Search for the cell housing the specified text and yield its (x, y) center coordinate. 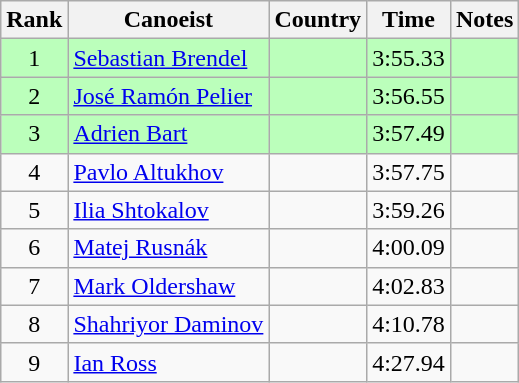
9 (34, 362)
José Ramón Pelier (168, 96)
4:27.94 (409, 362)
4 (34, 172)
7 (34, 286)
Pavlo Altukhov (168, 172)
4:10.78 (409, 324)
Rank (34, 20)
Sebastian Brendel (168, 58)
3 (34, 134)
5 (34, 210)
Ilia Shtokalov (168, 210)
Canoeist (168, 20)
3:57.75 (409, 172)
Notes (484, 20)
Ian Ross (168, 362)
Country (318, 20)
4:00.09 (409, 248)
Mark Oldershaw (168, 286)
3:55.33 (409, 58)
Time (409, 20)
3:59.26 (409, 210)
4:02.83 (409, 286)
Adrien Bart (168, 134)
8 (34, 324)
3:56.55 (409, 96)
6 (34, 248)
1 (34, 58)
Shahriyor Daminov (168, 324)
3:57.49 (409, 134)
2 (34, 96)
Matej Rusnák (168, 248)
